Return [x, y] of the center of cell containing provided text 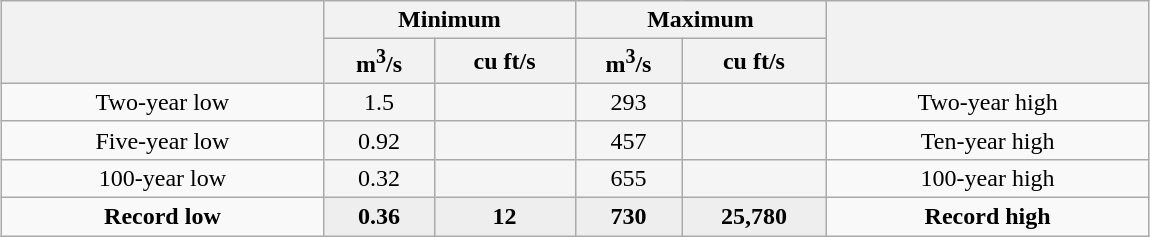
Maximum [700, 20]
730 [628, 217]
100-year low [162, 178]
Record low [162, 217]
1.5 [379, 102]
0.36 [379, 217]
655 [628, 178]
100-year high [988, 178]
Ten-year high [988, 140]
0.32 [379, 178]
Two-year high [988, 102]
25,780 [754, 217]
12 [504, 217]
0.92 [379, 140]
Minimum [450, 20]
Two-year low [162, 102]
293 [628, 102]
457 [628, 140]
Record high [988, 217]
Five-year low [162, 140]
